Return the [X, Y] coordinate for the center point of the cell that contains the specified text.  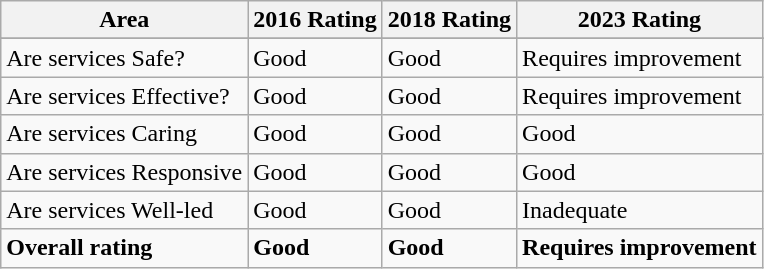
2018 Rating [449, 20]
Are services Well-led [124, 210]
Are services Responsive [124, 172]
Overall rating [124, 248]
2016 Rating [315, 20]
Area [124, 20]
Are services Safe? [124, 58]
Are services Caring [124, 134]
2023 Rating [640, 20]
Are services Effective? [124, 96]
Inadequate [640, 210]
